Determine the [X, Y] coordinate at the center of the cell enclosing the given text.  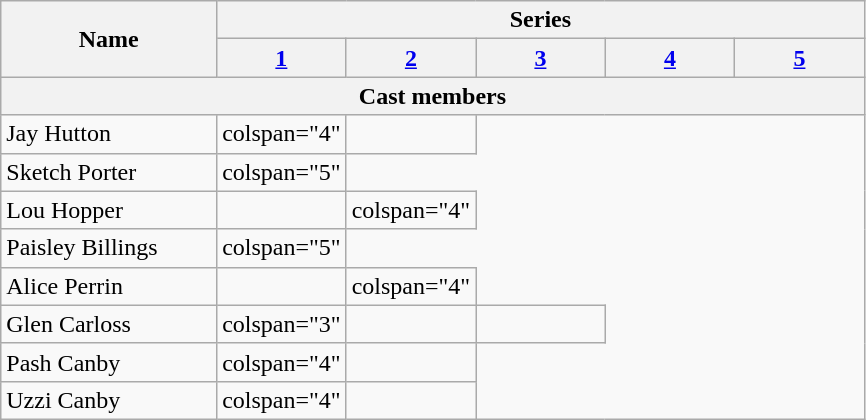
Series [541, 20]
2 [411, 58]
Jay Hutton [109, 134]
Alice Perrin [109, 286]
Cast members [432, 96]
1 [282, 58]
Pash Canby [109, 362]
Lou Hopper [109, 210]
Uzzi Canby [109, 400]
4 [670, 58]
3 [541, 58]
5 [800, 58]
colspan="3" [282, 324]
Glen Carloss [109, 324]
Paisley Billings [109, 248]
Sketch Porter [109, 172]
Name [109, 39]
